Return the (x, y) coordinate for the center point of the cell that contains the specified text.  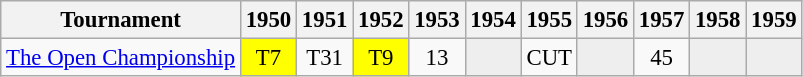
1953 (437, 20)
1950 (268, 20)
T7 (268, 58)
1957 (661, 20)
The Open Championship (121, 58)
1951 (325, 20)
1952 (381, 20)
13 (437, 58)
T9 (381, 58)
1954 (493, 20)
Tournament (121, 20)
1955 (549, 20)
1956 (605, 20)
45 (661, 58)
T31 (325, 58)
1959 (774, 20)
CUT (549, 58)
1958 (718, 20)
